Scan for the cell matching the given text and deliver its [x, y] coordinate at center. 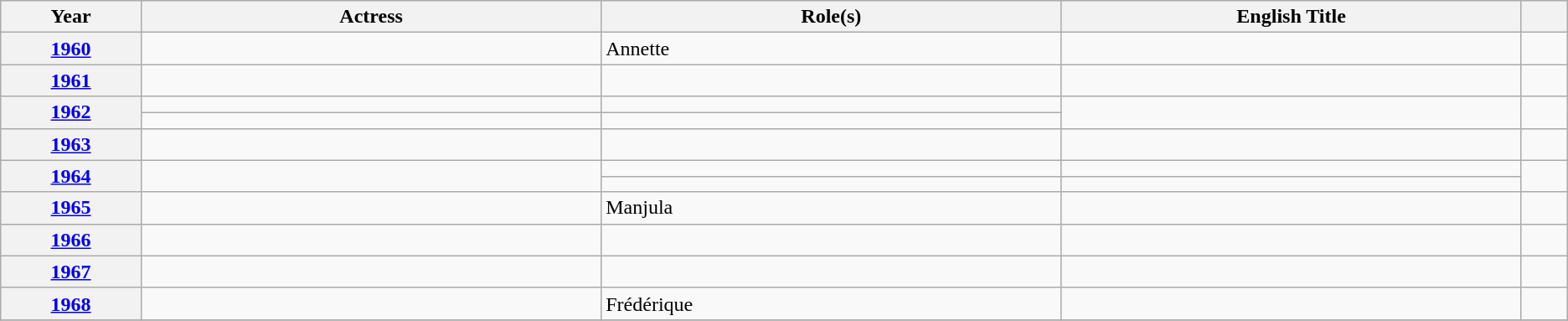
1962 [71, 112]
1966 [71, 240]
Actress [370, 17]
Role(s) [831, 17]
Manjula [831, 208]
1967 [71, 272]
1963 [71, 144]
English Title [1292, 17]
Frédérique [831, 303]
1960 [71, 49]
1965 [71, 208]
Annette [831, 49]
1968 [71, 303]
1961 [71, 80]
1964 [71, 176]
Year [71, 17]
